For the text-containing cell, return its midpoint in [X, Y] coordinate format. 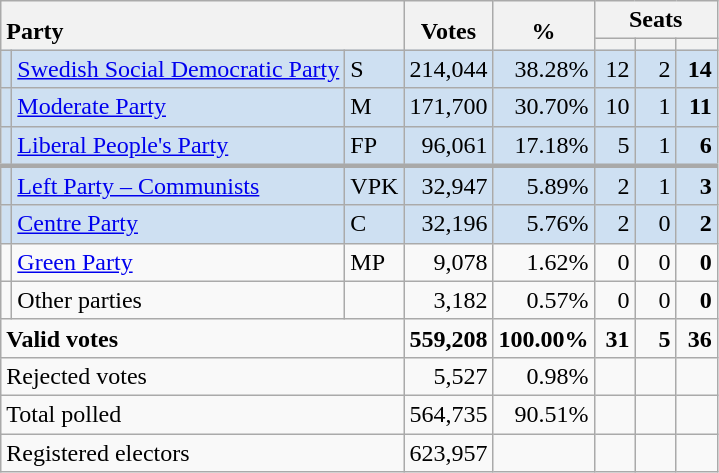
Rejected votes [202, 376]
Liberal People's Party [178, 146]
31 [614, 338]
Seats [656, 20]
3,182 [448, 300]
0.57% [544, 300]
FP [374, 146]
5.89% [544, 186]
5.76% [544, 224]
32,947 [448, 186]
3 [696, 186]
Swedish Social Democratic Party [178, 69]
559,208 [448, 338]
11 [696, 107]
S [374, 69]
M [374, 107]
Total polled [202, 414]
Moderate Party [178, 107]
Left Party – Communists [178, 186]
Votes [448, 26]
Valid votes [202, 338]
6 [696, 146]
90.51% [544, 414]
MP [374, 262]
5,527 [448, 376]
30.70% [544, 107]
0.98% [544, 376]
C [374, 224]
Party [202, 26]
Green Party [178, 262]
564,735 [448, 414]
623,957 [448, 453]
171,700 [448, 107]
1.62% [544, 262]
% [544, 26]
12 [614, 69]
17.18% [544, 146]
214,044 [448, 69]
Centre Party [178, 224]
38.28% [544, 69]
Registered electors [202, 453]
100.00% [544, 338]
36 [696, 338]
10 [614, 107]
Other parties [178, 300]
14 [696, 69]
32,196 [448, 224]
96,061 [448, 146]
VPK [374, 186]
9,078 [448, 262]
